Output the [x, y] coordinate of the center of the cell containing the given text.  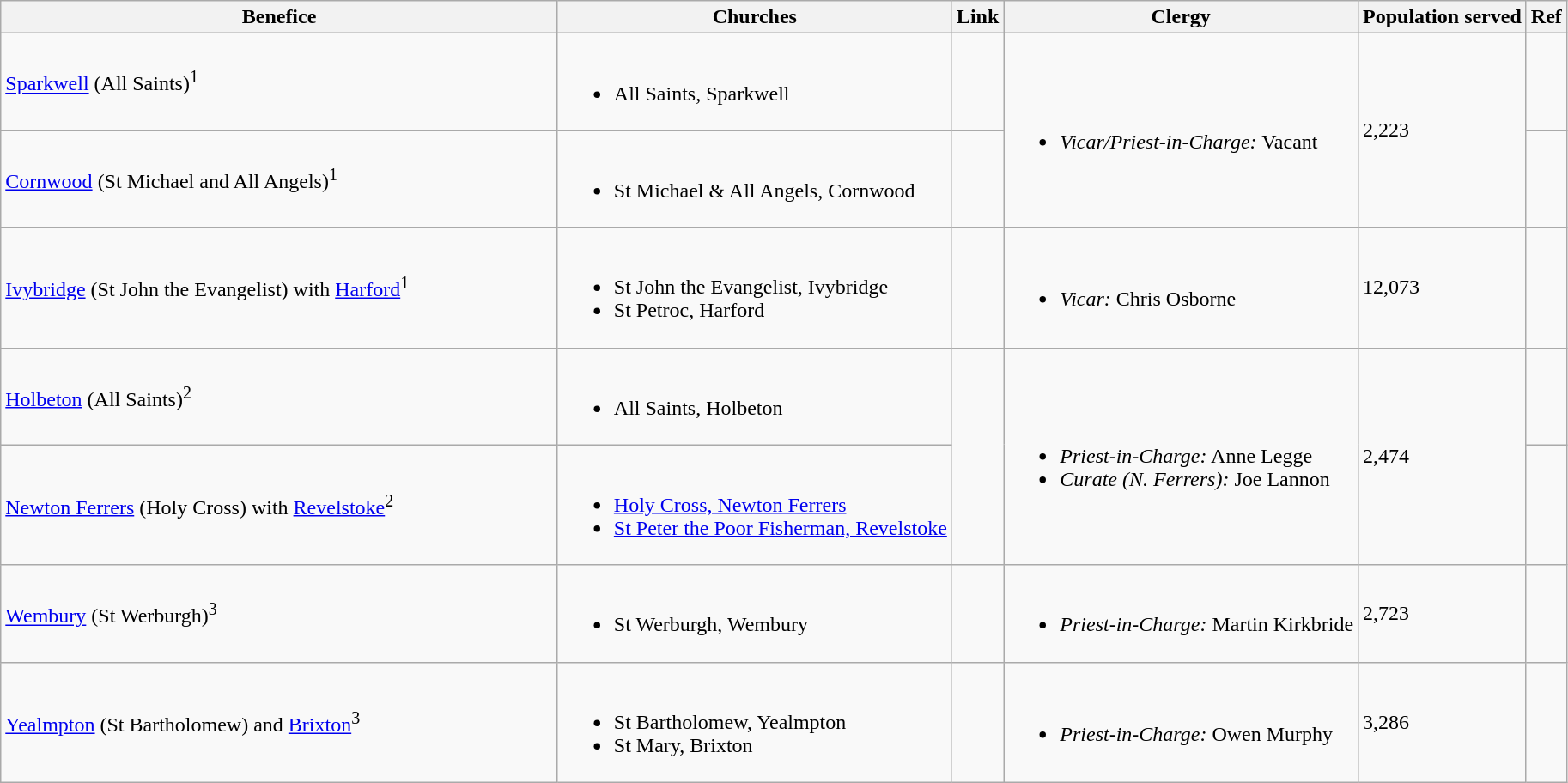
Ref [1546, 17]
St John the Evangelist, IvybridgeSt Petroc, Harford [754, 288]
Clergy [1182, 17]
Yealmpton (St Bartholomew) and Brixton3 [280, 722]
Wembury (St Werburgh)3 [280, 613]
Cornwood (St Michael and All Angels)1 [280, 179]
2,474 [1443, 457]
Priest-in-Charge: Owen Murphy [1182, 722]
Holbeton (All Saints)2 [280, 397]
Benefice [280, 17]
All Saints, Holbeton [754, 397]
Population served [1443, 17]
Priest-in-Charge: Anne LeggeCurate (N. Ferrers): Joe Lannon [1182, 457]
2,223 [1443, 130]
2,723 [1443, 613]
Link [977, 17]
All Saints, Sparkwell [754, 82]
Churches [754, 17]
St Werburgh, Wembury [754, 613]
12,073 [1443, 288]
Newton Ferrers (Holy Cross) with Revelstoke2 [280, 505]
Vicar: Chris Osborne [1182, 288]
St Bartholomew, YealmptonSt Mary, Brixton [754, 722]
3,286 [1443, 722]
Vicar/Priest-in-Charge: Vacant [1182, 130]
Priest-in-Charge: Martin Kirkbride [1182, 613]
Sparkwell (All Saints)1 [280, 82]
St Michael & All Angels, Cornwood [754, 179]
Ivybridge (St John the Evangelist) with Harford1 [280, 288]
Holy Cross, Newton FerrersSt Peter the Poor Fisherman, Revelstoke [754, 505]
